Return [X, Y] of the center of cell containing provided text 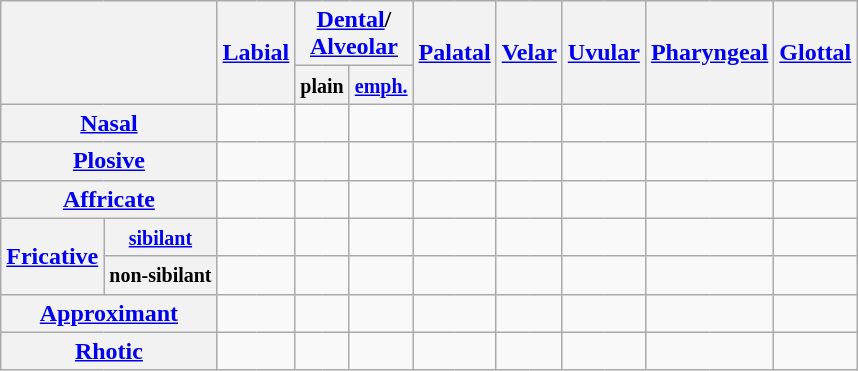
Dental/Alveolar [354, 34]
Pharyngeal [709, 52]
plain [322, 85]
Affricate [109, 199]
emph. [381, 85]
Plosive [109, 161]
Nasal [109, 123]
Labial [256, 52]
non-sibilant [160, 275]
sibilant [160, 237]
Fricative [52, 256]
Approximant [109, 313]
Velar [529, 52]
Rhotic [109, 351]
Palatal [454, 52]
Glottal [816, 52]
Uvular [604, 52]
